Output the [x, y] coordinate of the center of the cell containing the given text.  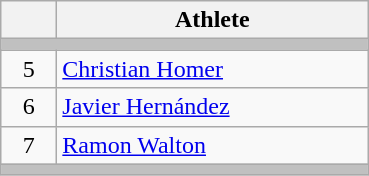
7 [29, 145]
Athlete [212, 20]
Christian Homer [212, 69]
Ramon Walton [212, 145]
6 [29, 107]
Javier Hernández [212, 107]
5 [29, 69]
